Find where the given text appears and provide that cell's center as (X, Y) coordinate. 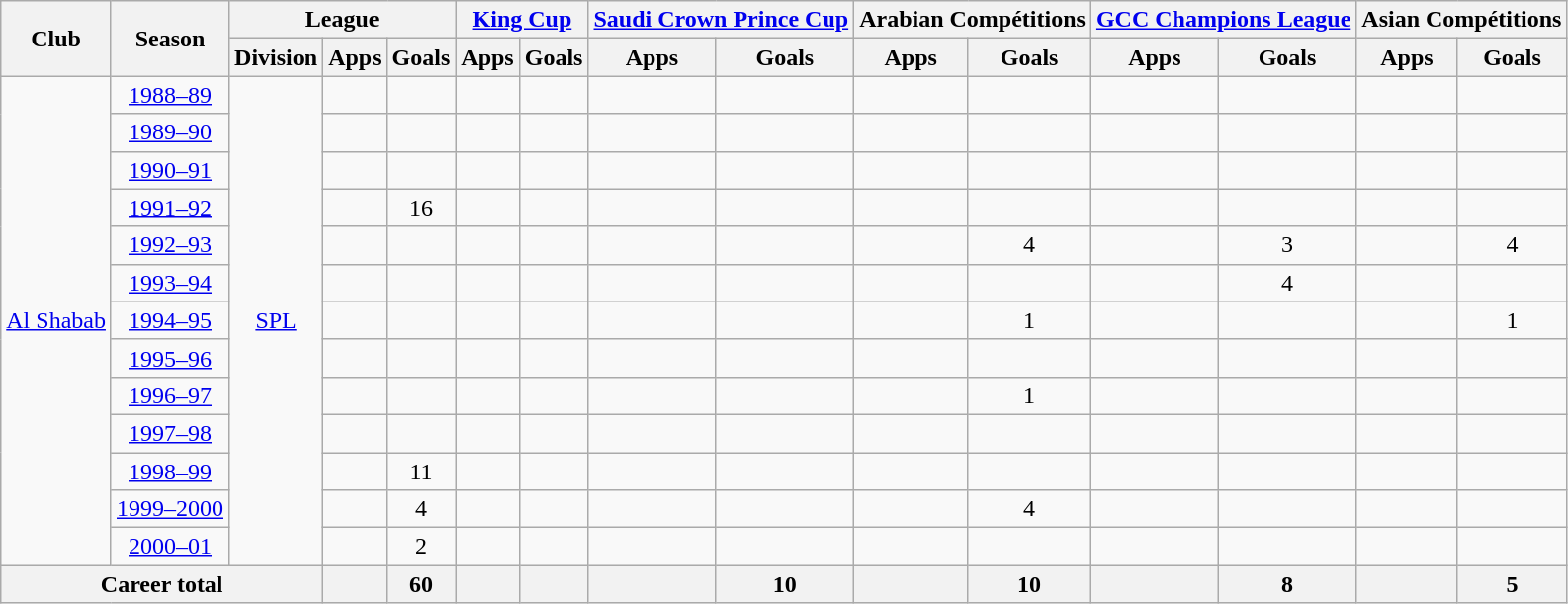
11 (421, 472)
1989–90 (170, 132)
Al Shabab (56, 320)
1992–93 (170, 245)
1995–96 (170, 358)
1991–92 (170, 208)
8 (1287, 584)
Arabian Compétitions (973, 20)
2000–01 (170, 547)
1988–89 (170, 95)
Club (56, 39)
1993–94 (170, 283)
Season (170, 39)
3 (1287, 245)
GCC Champions League (1223, 20)
16 (421, 208)
1996–97 (170, 395)
1999–2000 (170, 509)
King Cup (522, 20)
Career total (162, 584)
Asian Compétitions (1461, 20)
2 (421, 547)
60 (421, 584)
1990–91 (170, 170)
SPL (277, 320)
Saudi Crown Prince Cup (722, 20)
Division (277, 57)
1994–95 (170, 320)
1998–99 (170, 472)
1997–98 (170, 433)
5 (1513, 584)
League (342, 20)
